Scan for the cell matching the given text and deliver its [X, Y] coordinate at center. 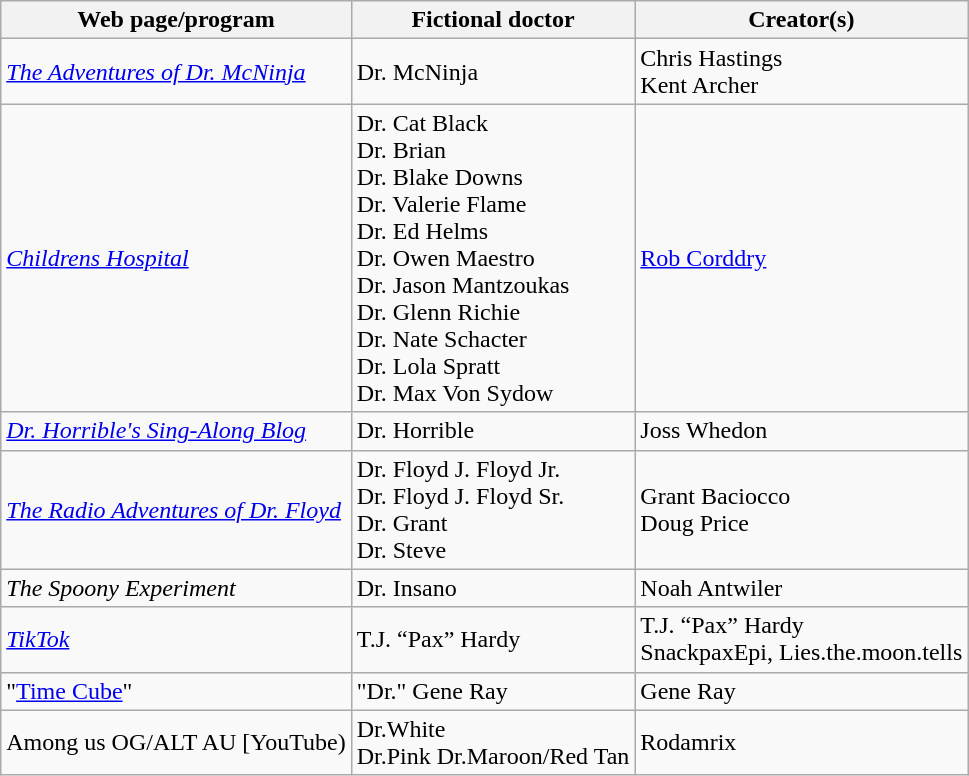
Grant BacioccoDoug Price [802, 510]
The Spoony Experiment [176, 588]
Childrens Hospital [176, 258]
Rob Corddry [802, 258]
Dr. McNinja [493, 72]
Dr. Floyd J. Floyd Jr. Dr. Floyd J. Floyd Sr.Dr. GrantDr. Steve [493, 510]
T.J. “Pax” HardySnackpaxEpi, Lies.the.moon.tells [802, 640]
Dr. Horrible [493, 431]
Fictional doctor [493, 20]
The Radio Adventures of Dr. Floyd [176, 510]
Joss Whedon [802, 431]
Web page/program [176, 20]
The Adventures of Dr. McNinja [176, 72]
Among us OG/ALT AU [YouTube) [176, 742]
Rodamrix [802, 742]
Dr. Insano [493, 588]
Noah Antwiler [802, 588]
Chris HastingsKent Archer [802, 72]
TikTok [176, 640]
"Time Cube" [176, 691]
Dr. Horrible's Sing-Along Blog [176, 431]
Creator(s) [802, 20]
Gene Ray [802, 691]
"Dr." Gene Ray [493, 691]
T.J. “Pax” Hardy [493, 640]
Dr.WhiteDr.Pink Dr.Maroon/Red Tan [493, 742]
